Determine the (x, y) coordinate at the center of the cell enclosing the given text.  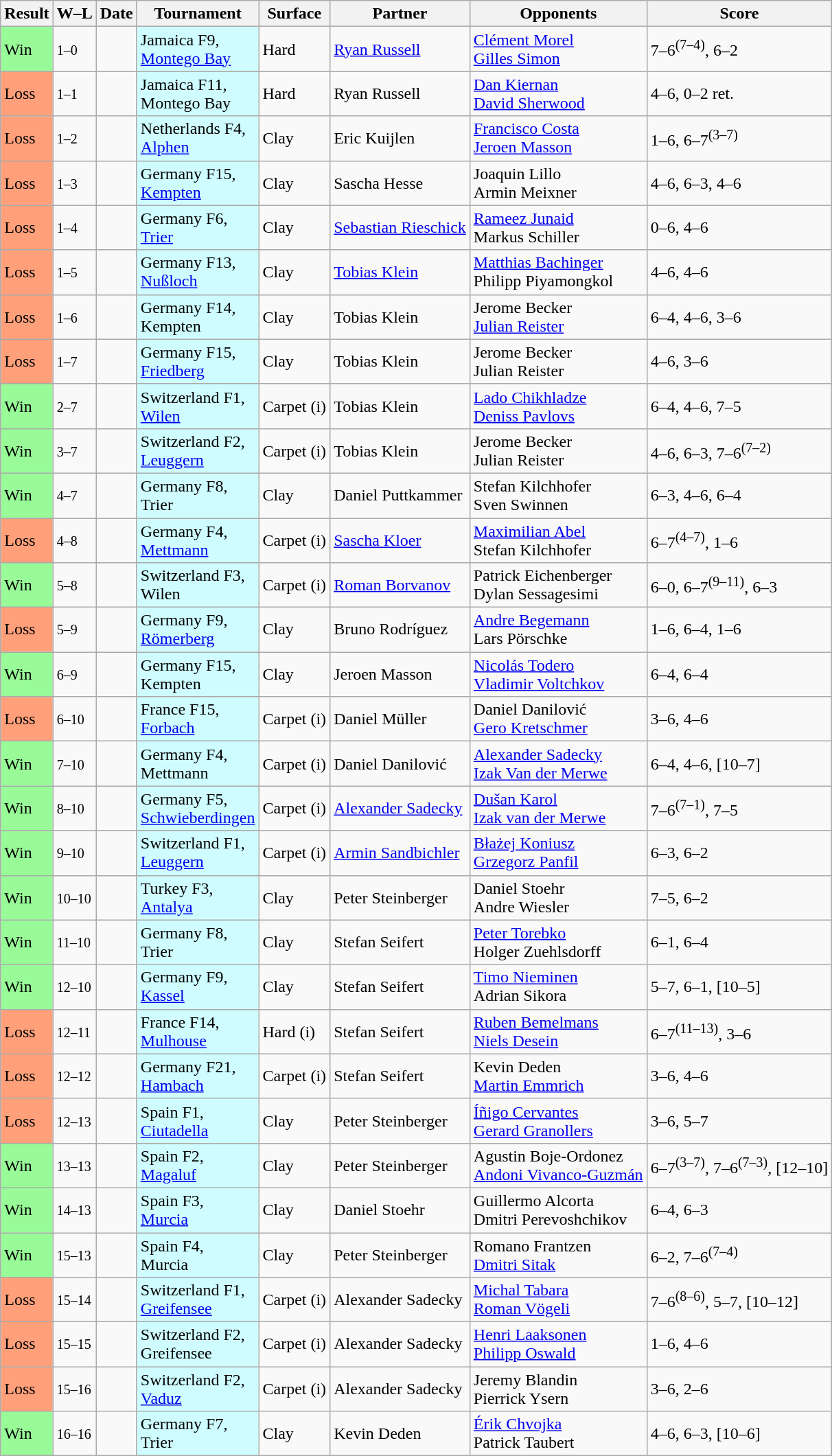
1–6, 4–6 (739, 1344)
7–10 (74, 763)
4–7 (74, 496)
Germany F13, Nußloch (198, 272)
6–4, 4–6, 3–6 (739, 317)
Kevin Deden Martin Emmrich (558, 1076)
3–7 (74, 450)
Jeremy Blandin Pierrick Ysern (558, 1389)
6–9 (74, 674)
Jamaica F11, Montego Bay (198, 93)
Germany F7, Trier (198, 1433)
Ruben Bemelmans Niels Desein (558, 1031)
Stefan Kilchhofer Sven Swinnen (558, 496)
8–10 (74, 809)
Rameez Junaid Markus Schiller (558, 228)
1–0 (74, 49)
5–7, 6–1, [10–5] (739, 987)
6–3, 6–2 (739, 853)
Lado Chikhladze Deniss Pavlovs (558, 406)
Result (27, 14)
1–4 (74, 228)
4–6, 6–3, [10–6] (739, 1433)
6–4, 6–4 (739, 674)
1–1 (74, 93)
15–14 (74, 1300)
Germany F14, Kempten (198, 317)
Timo Nieminen Adrian Sikora (558, 987)
4–6, 0–2 ret. (739, 93)
Henri Laaksonen Philipp Oswald (558, 1344)
Sascha Kloer (400, 540)
Roman Borvanov (400, 585)
Opponents (558, 14)
4–6, 4–6 (739, 272)
Spain F2, Magaluf (198, 1166)
Daniel Danilović Gero Kretschmer (558, 719)
12–10 (74, 987)
6–4, 6–3 (739, 1210)
7–6(7–4), 6–2 (739, 49)
Germany F15, Friedberg (198, 361)
Daniel Stoehr Andre Wiesler (558, 898)
6–3, 4–6, 6–4 (739, 496)
6–7(3–7), 7–6(7–3), [12–10] (739, 1166)
Nicolás Todero Vladimir Voltchkov (558, 674)
Germany F21, Hambach (198, 1076)
12–13 (74, 1120)
12–11 (74, 1031)
Maximilian Abel Stefan Kilchhofer (558, 540)
Switzerland F2, Vaduz (198, 1389)
Bruno Rodríguez (400, 630)
Spain F3, Murcia (198, 1210)
Joaquin Lillo Armin Meixner (558, 183)
6–10 (74, 719)
6–2, 7–6(7–4) (739, 1255)
France F14, Mulhouse (198, 1031)
1–2 (74, 139)
2–7 (74, 406)
5–9 (74, 630)
Matthias Bachinger Philipp Piyamongkol (558, 272)
Germany F5, Schwieberdingen (198, 809)
Kevin Deden (400, 1433)
7–5, 6–2 (739, 898)
7–6(8–6), 5–7, [10–12] (739, 1300)
Daniel Müller (400, 719)
Błażej Koniusz Grzegorz Panfil (558, 853)
9–10 (74, 853)
0–6, 4–6 (739, 228)
Íñigo Cervantes Gerard Granollers (558, 1120)
15–15 (74, 1344)
Switzerland F3, Wilen (198, 585)
6–0, 6–7(9–11), 6–3 (739, 585)
10–10 (74, 898)
Daniel Danilović (400, 763)
1–6, 6–4, 1–6 (739, 630)
4–6, 3–6 (739, 361)
1–6 (74, 317)
Tournament (198, 14)
Francisco Costa Jeroen Masson (558, 139)
Switzerland F1, Leuggern (198, 853)
Hard (i) (294, 1031)
5–8 (74, 585)
4–6, 6–3, 7–6(7–2) (739, 450)
4–6, 6–3, 4–6 (739, 183)
1–5 (74, 272)
Armin Sandbichler (400, 853)
Switzerland F1, Wilen (198, 406)
Daniel Puttkammer (400, 496)
1–6, 6–7(3–7) (739, 139)
Switzerland F2, Greifensee (198, 1344)
Andre Begemann Lars Pörschke (558, 630)
11–10 (74, 942)
France F15, Forbach (198, 719)
Spain F4, Murcia (198, 1255)
Guillermo Alcorta Dmitri Perevoshchikov (558, 1210)
15–16 (74, 1389)
Michal Tabara Roman Vögeli (558, 1300)
W–L (74, 14)
Turkey F3, Antalya (198, 898)
Partner (400, 14)
Agustin Boje-Ordonez Andoni Vivanco-Guzmán (558, 1166)
Germany F9, Römerberg (198, 630)
Eric Kuijlen (400, 139)
Date (117, 14)
Germany F6, Trier (198, 228)
Score (739, 14)
13–13 (74, 1166)
Jeroen Masson (400, 674)
1–3 (74, 183)
Patrick Eichenberger Dylan Sessagesimi (558, 585)
Sebastian Rieschick (400, 228)
Switzerland F2, Leuggern (198, 450)
14–13 (74, 1210)
Peter Torebko Holger Zuehlsdorff (558, 942)
Netherlands F4, Alphen (198, 139)
15–13 (74, 1255)
7–6(7–1), 7–5 (739, 809)
6–1, 6–4 (739, 942)
3–6, 2–6 (739, 1389)
Daniel Stoehr (400, 1210)
6–4, 4–6, 7–5 (739, 406)
4–8 (74, 540)
3–6, 5–7 (739, 1120)
Germany F9, Kassel (198, 987)
Érik Chvojka Patrick Taubert (558, 1433)
1–7 (74, 361)
Romano Frantzen Dmitri Sitak (558, 1255)
Switzerland F1, Greifensee (198, 1300)
Sascha Hesse (400, 183)
Surface (294, 14)
Spain F1, Ciutadella (198, 1120)
12–12 (74, 1076)
16–16 (74, 1433)
Dušan Karol Izak van der Merwe (558, 809)
Alexander Sadecky Izak Van der Merwe (558, 763)
6–7(4–7), 1–6 (739, 540)
Clément Morel Gilles Simon (558, 49)
Dan Kiernan David Sherwood (558, 93)
6–4, 4–6, [10–7] (739, 763)
6–7(11–13), 3–6 (739, 1031)
Jamaica F9, Montego Bay (198, 49)
